Find where the given text appears and provide that cell's center as [X, Y] coordinate. 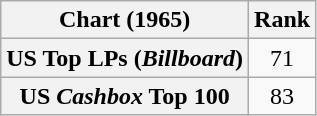
US Top LPs (Billboard) [125, 58]
Rank [282, 20]
Chart (1965) [125, 20]
83 [282, 96]
US Cashbox Top 100 [125, 96]
71 [282, 58]
